Provide the [x, y] coordinate of the cell's center where the given text is located.  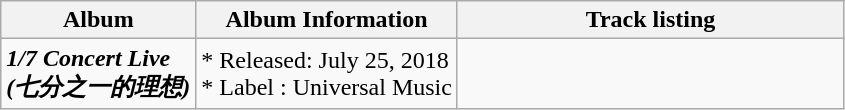
Track listing [650, 20]
Album Information [327, 20]
Album [98, 20]
* Released: July 25, 2018 * Label : Universal Music [327, 74]
1/7 Concert Live(七分之一的理想) [98, 74]
